For the text-containing cell, return its midpoint in (x, y) coordinate format. 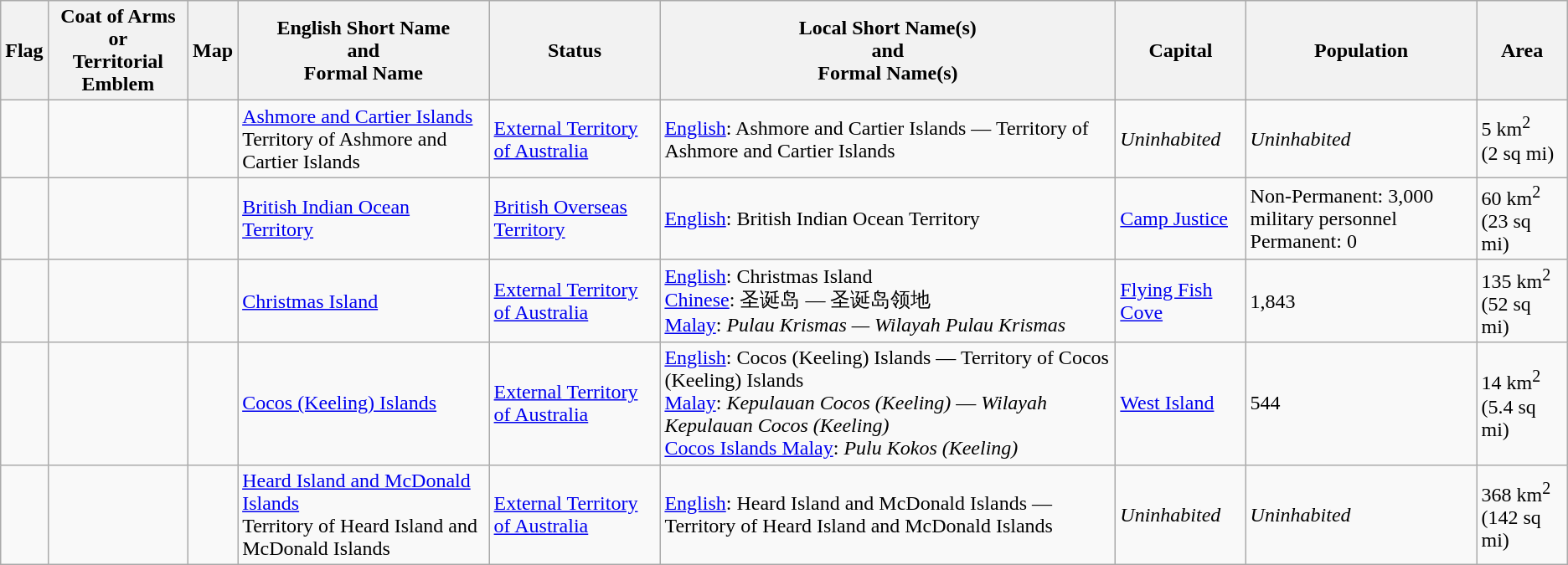
Population (1361, 50)
English: Christmas IslandChinese: 圣诞岛 — 圣诞岛领地Malay: Pulau Krismas — Wilayah Pulau Krismas (888, 301)
Camp Justice (1181, 219)
544 (1361, 403)
Flag (24, 50)
Map (213, 50)
English: Ashmore and Cartier Islands — Territory of Ashmore and Cartier Islands (888, 139)
5 km2(2 sq mi) (1522, 139)
West Island (1181, 403)
Non-Permanent: 3,000 military personnelPermanent: 0 (1361, 219)
Area (1522, 50)
English: British Indian Ocean Territory (888, 219)
English: Heard Island and McDonald Islands — Territory of Heard Island and McDonald Islands (888, 514)
Capital (1181, 50)
368 km2(142 sq mi) (1522, 514)
Heard Island and McDonald IslandsTerritory of Heard Island and McDonald Islands (364, 514)
60 km2(23 sq mi) (1522, 219)
Status (575, 50)
14 km2(5.4 sq mi) (1522, 403)
Ashmore and Cartier IslandsTerritory of Ashmore and Cartier Islands (364, 139)
135 km2(52 sq mi) (1522, 301)
1,843 (1361, 301)
Christmas Island (364, 301)
Cocos (Keeling) Islands (364, 403)
British Overseas Territory (575, 219)
Coat of Armsor Territorial Emblem (117, 50)
Local Short Name(s)andFormal Name(s) (888, 50)
English Short Nameand Formal Name (364, 50)
British Indian Ocean Territory (364, 219)
Flying Fish Cove (1181, 301)
